Scan for the cell matching the given text and deliver its (x, y) coordinate at center. 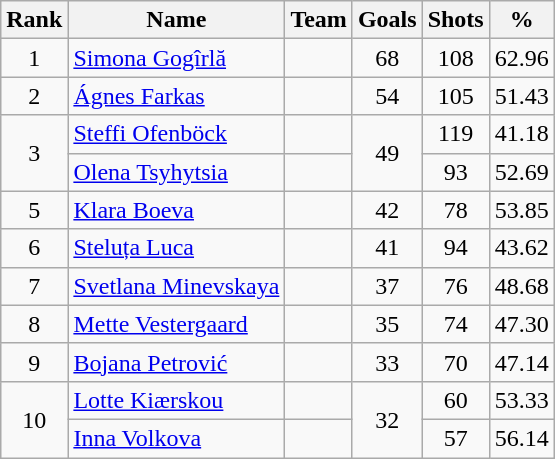
56.14 (522, 438)
76 (456, 286)
108 (456, 58)
57 (456, 438)
48.68 (522, 286)
9 (34, 362)
2 (34, 96)
41.18 (522, 134)
37 (387, 286)
3 (34, 153)
7 (34, 286)
Lotte Kiærskou (176, 400)
47.30 (522, 324)
52.69 (522, 172)
Steluța Luca (176, 248)
1 (34, 58)
78 (456, 210)
43.62 (522, 248)
51.43 (522, 96)
Team (319, 20)
105 (456, 96)
Klara Boeva (176, 210)
49 (387, 153)
8 (34, 324)
53.33 (522, 400)
Olena Tsyhytsia (176, 172)
47.14 (522, 362)
Steffi Ofenböck (176, 134)
74 (456, 324)
70 (456, 362)
42 (387, 210)
33 (387, 362)
5 (34, 210)
10 (34, 419)
119 (456, 134)
Inna Volkova (176, 438)
Simona Gogîrlă (176, 58)
35 (387, 324)
Rank (34, 20)
Ágnes Farkas (176, 96)
Svetlana Minevskaya (176, 286)
54 (387, 96)
6 (34, 248)
Goals (387, 20)
68 (387, 58)
Mette Vestergaard (176, 324)
60 (456, 400)
93 (456, 172)
% (522, 20)
Name (176, 20)
94 (456, 248)
32 (387, 419)
41 (387, 248)
53.85 (522, 210)
Bojana Petrović (176, 362)
Shots (456, 20)
62.96 (522, 58)
